Pinpoint the cell where the given text exists, returning its [X, Y] midpoint coordinate. 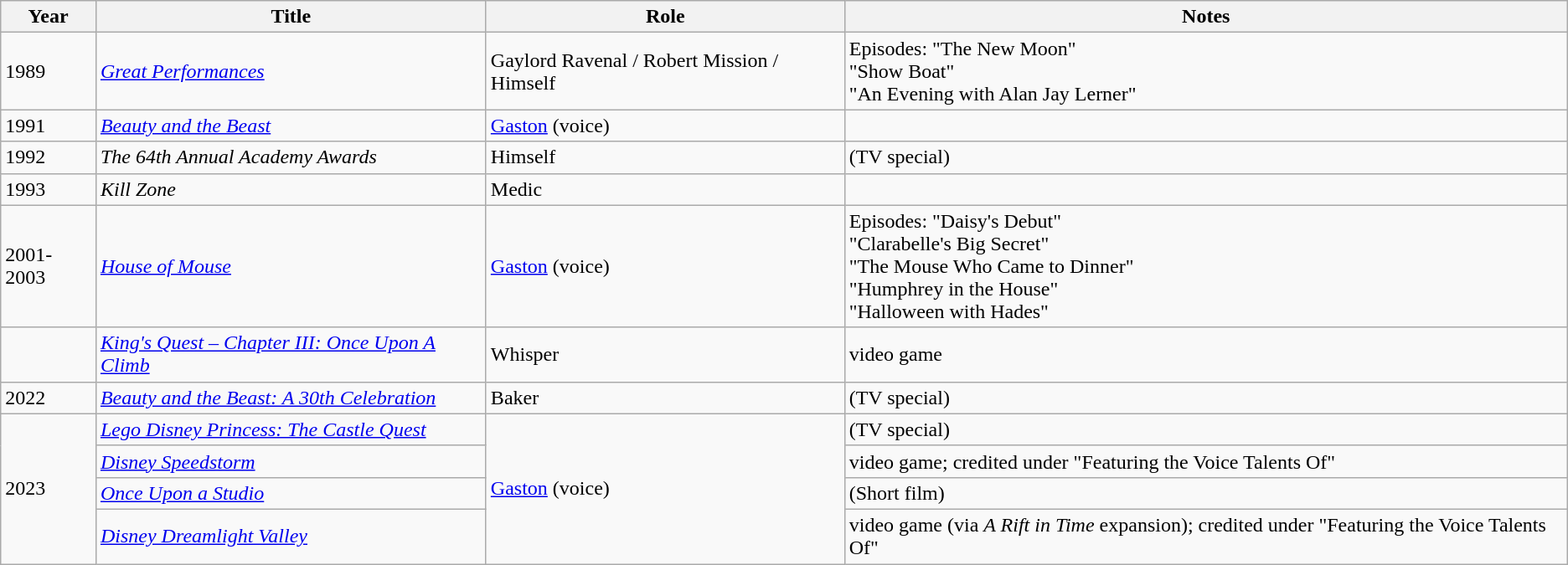
Lego Disney Princess: The Castle Quest [291, 429]
Beauty and the Beast: A 30th Celebration [291, 398]
Whisper [665, 355]
Medic [665, 189]
Title [291, 17]
Disney Dreamlight Valley [291, 536]
Episodes: "Daisy's Debut""Clarabelle's Big Secret""The Mouse Who Came to Dinner""Humphrey in the House""Halloween with Hades" [1206, 266]
Disney Speedstorm [291, 461]
1989 [49, 71]
Episodes: "The New Moon""Show Boat""An Evening with Alan Jay Lerner" [1206, 71]
(Short film) [1206, 493]
1991 [49, 126]
Kill Zone [291, 189]
Notes [1206, 17]
Himself [665, 157]
video game (via A Rift in Time expansion); credited under "Featuring the Voice Talents Of" [1206, 536]
Year [49, 17]
2022 [49, 398]
Beauty and the Beast [291, 126]
Great Performances [291, 71]
2023 [49, 489]
2001-2003 [49, 266]
1992 [49, 157]
video game [1206, 355]
Baker [665, 398]
Gaylord Ravenal / Robert Mission / Himself [665, 71]
Once Upon a Studio [291, 493]
video game; credited under "Featuring the Voice Talents Of" [1206, 461]
House of Mouse [291, 266]
1993 [49, 189]
King's Quest – Chapter III: Once Upon A Climb [291, 355]
The 64th Annual Academy Awards [291, 157]
Role [665, 17]
